Provide the (X, Y) coordinate of the cell's center where the given text is located.  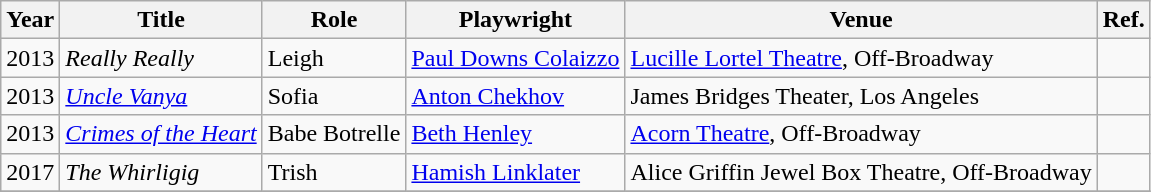
Crimes of the Heart (161, 134)
Babe Botrelle (334, 134)
Alice Griffin Jewel Box Theatre, Off-Broadway (861, 172)
Leigh (334, 58)
Acorn Theatre, Off-Broadway (861, 134)
Sofia (334, 96)
Playwright (516, 20)
Beth Henley (516, 134)
Venue (861, 20)
Paul Downs Colaizzo (516, 58)
Anton Chekhov (516, 96)
Lucille Lortel Theatre, Off-Broadway (861, 58)
Hamish Linklater (516, 172)
James Bridges Theater, Los Angeles (861, 96)
Title (161, 20)
Really Really (161, 58)
The Whirligig (161, 172)
Uncle Vanya (161, 96)
Year (30, 20)
Ref. (1124, 20)
2017 (30, 172)
Role (334, 20)
Trish (334, 172)
